Search for the cell housing the specified text and yield its [X, Y] center coordinate. 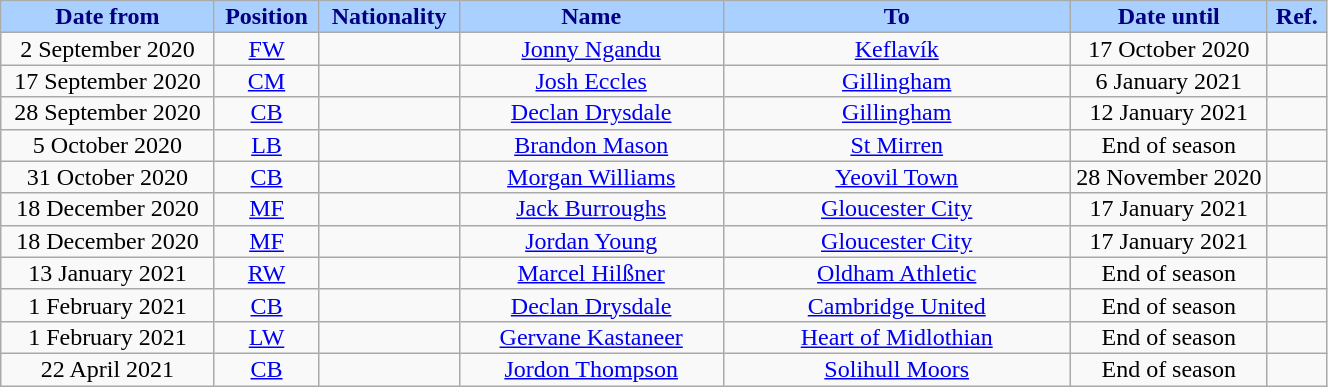
Keflavík [896, 49]
2 September 2020 [108, 49]
Name [591, 17]
LW [266, 337]
Date from [108, 17]
28 November 2020 [1168, 177]
FW [266, 49]
To [896, 17]
Gervane Kastaneer [591, 337]
Oldham Athletic [896, 273]
RW [266, 273]
Jordan Young [591, 241]
Yeovil Town [896, 177]
13 January 2021 [108, 273]
Nationality [389, 17]
Marcel Hilßner [591, 273]
5 October 2020 [108, 145]
6 January 2021 [1168, 81]
CM [266, 81]
17 September 2020 [108, 81]
Brandon Mason [591, 145]
Jonny Ngandu [591, 49]
Morgan Williams [591, 177]
Date until [1168, 17]
Cambridge United [896, 305]
28 September 2020 [108, 113]
Jordon Thompson [591, 369]
Heart of Midlothian [896, 337]
Solihull Moors [896, 369]
St Mirren [896, 145]
12 January 2021 [1168, 113]
Ref. [1296, 17]
Position [266, 17]
Josh Eccles [591, 81]
17 October 2020 [1168, 49]
22 April 2021 [108, 369]
Jack Burroughs [591, 209]
31 October 2020 [108, 177]
LB [266, 145]
